From the cell containing the given text, extract its center point as [X, Y] coordinate. 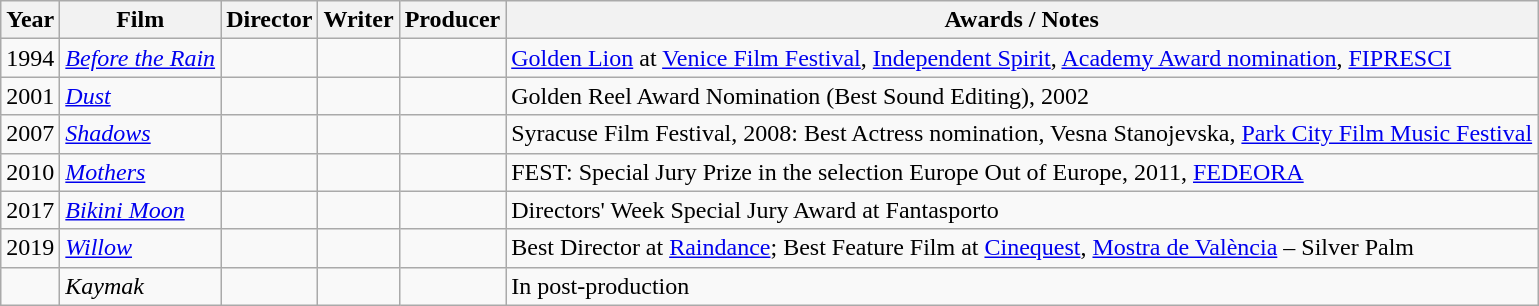
Kaymak [140, 286]
Best Director at Raindance; Best Feature Film at Cinequest, Mostra de València – Silver Palm [1022, 248]
Producer [452, 20]
1994 [30, 58]
Golden Reel Award Nomination (Best Sound Editing), 2002 [1022, 96]
Shadows [140, 134]
2007 [30, 134]
Writer [358, 20]
Before the Rain [140, 58]
FEST: Special Jury Prize in the selection Europe Out of Europe, 2011, FEDEORA [1022, 172]
Director [270, 20]
2010 [30, 172]
Bikini Moon [140, 210]
Directors' Week Special Jury Award at Fantasporto [1022, 210]
Mothers [140, 172]
Year [30, 20]
2001 [30, 96]
Syracuse Film Festival, 2008: Best Actress nomination, Vesna Stanojevska, Park City Film Music Festival [1022, 134]
Film [140, 20]
2019 [30, 248]
In post-production [1022, 286]
2017 [30, 210]
Dust [140, 96]
Willow [140, 248]
Golden Lion at Venice Film Festival, Independent Spirit, Academy Award nomination, FIPRESCI [1022, 58]
Awards / Notes [1022, 20]
